Pinpoint the cell where the given text exists, returning its (x, y) midpoint coordinate. 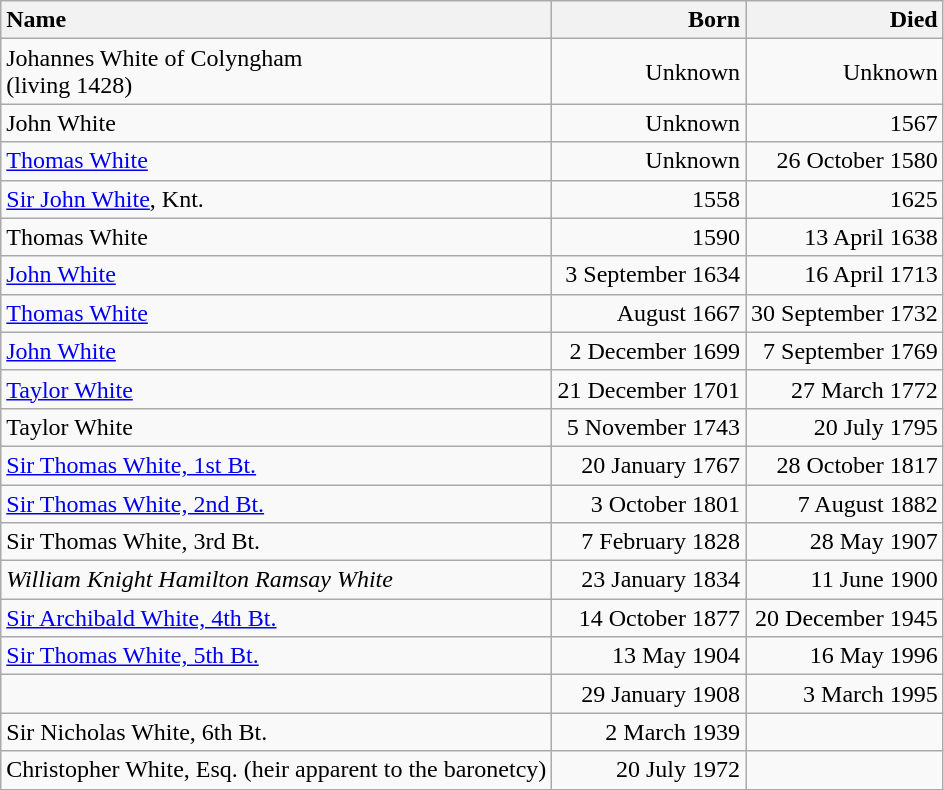
16 May 1996 (845, 656)
2 December 1699 (649, 351)
20 July 1795 (845, 427)
3 October 1801 (649, 503)
Sir Thomas White, 1st Bt. (276, 465)
Born (649, 20)
1558 (649, 199)
23 January 1834 (649, 580)
5 November 1743 (649, 427)
13 April 1638 (845, 237)
7 September 1769 (845, 351)
21 December 1701 (649, 389)
28 May 1907 (845, 542)
20 January 1767 (649, 465)
20 July 1972 (649, 770)
William Knight Hamilton Ramsay White (276, 580)
16 April 1713 (845, 275)
14 October 1877 (649, 618)
Name (276, 20)
30 September 1732 (845, 313)
20 December 1945 (845, 618)
13 May 1904 (649, 656)
Sir John White, Knt. (276, 199)
August 1667 (649, 313)
28 October 1817 (845, 465)
1567 (845, 123)
Sir Nicholas White, 6th Bt. (276, 732)
7 February 1828 (649, 542)
7 August 1882 (845, 503)
2 March 1939 (649, 732)
Sir Thomas White, 5th Bt. (276, 656)
Sir Thomas White, 3rd Bt. (276, 542)
Christopher White, Esq. (heir apparent to the baronetcy) (276, 770)
Johannes White of Colyngham(living 1428) (276, 72)
26 October 1580 (845, 161)
3 September 1634 (649, 275)
11 June 1900 (845, 580)
3 March 1995 (845, 694)
Sir Archibald White, 4th Bt. (276, 618)
1590 (649, 237)
1625 (845, 199)
27 March 1772 (845, 389)
Died (845, 20)
29 January 1908 (649, 694)
Sir Thomas White, 2nd Bt. (276, 503)
